Find where the given text appears and provide that cell's center as (X, Y) coordinate. 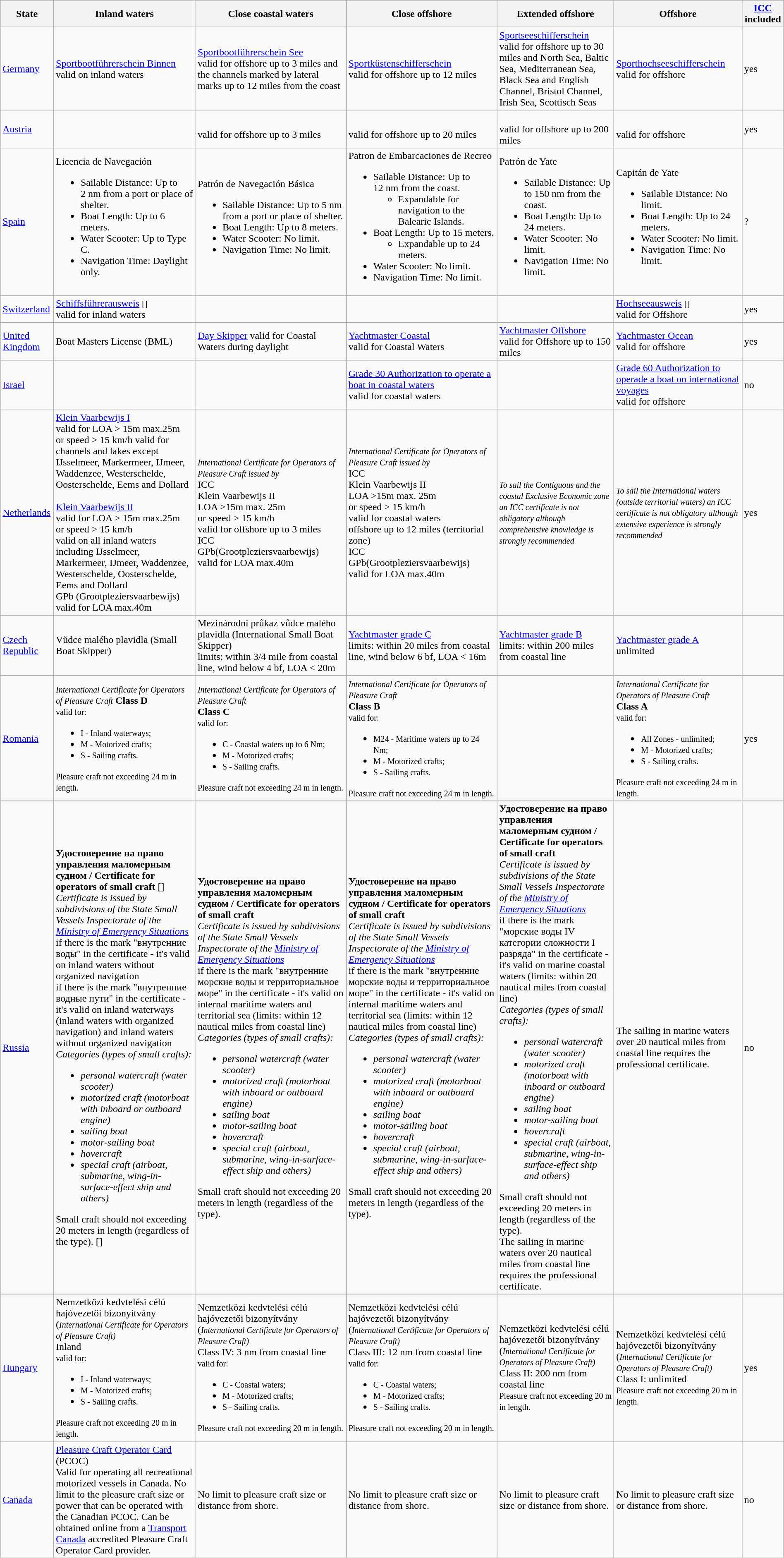
Czech Republic (27, 645)
Sportbootführerschein Seevalid for offshore up to 3 miles and the channels marked by lateral marks up to 12 miles from the coast (270, 69)
valid for offshore up to 3 miles (270, 129)
Yachtmaster grade Blimits: within 200 miles from coastal line (556, 645)
Extended offshore (556, 14)
Hungary (27, 1368)
Yachtmaster grade Aunlimited (678, 645)
ICC included (762, 14)
Romania (27, 738)
Inland waters (124, 14)
valid for offshore (678, 129)
Grade 30 Authorization to operate a boat in coastal watersvalid for coastal waters (422, 385)
Switzerland (27, 309)
Austria (27, 129)
Yachtmaster Coastalvalid for Coastal Waters (422, 341)
Offshore (678, 14)
Capitán de YateSailable Distance: No limit.Boat Length: Up to 24 meters.Water Scooter: No limit.Navigation Time: No limit. (678, 222)
Patrón de YateSailable Distance: Up to 150 nm from the coast.Boat Length: Up to 24 meters.Water Scooter: No limit.Navigation Time: No limit. (556, 222)
Germany (27, 69)
The sailing in marine waters over 20 nautical miles from coastal line requires the professional certificate. (678, 1047)
Schiffsführerausweis []valid for inland waters (124, 309)
Hochseeausweis []valid for Offshore (678, 309)
Close coastal waters (270, 14)
Sportküstenschifferscheinvalid for offshore up to 12 miles (422, 69)
Yachtmaster Oceanvalid for offshore (678, 341)
Sportbootführerschein Binnenvalid on inland waters (124, 69)
? (762, 222)
Sporthochseeschifferscheinvalid for offshore (678, 69)
Day Skipper valid for Coastal Waters during daylight (270, 341)
State (27, 14)
Netherlands (27, 512)
Yachtmaster Offshorevalid for Offshore up to 150 miles (556, 341)
Close offshore (422, 14)
Spain (27, 222)
valid for offshore up to 200 miles (556, 129)
United Kingdom (27, 341)
Mezinárodní průkaz vůdce malého plavidla (International Small Boat Skipper)limits: within 3/4 mile from coastal line, wind below 4 bf, LOA < 20m (270, 645)
Canada (27, 1499)
Boat Masters License (BML) (124, 341)
Israel (27, 385)
Russia (27, 1047)
Yachtmaster grade Climits: within 20 miles from coastal line, wind below 6 bf, LOA < 16m (422, 645)
Grade 60 Authorization to operade a boat on international voyagesvalid for offshore (678, 385)
Vůdce malého plavidla (Small Boat Skipper) (124, 645)
valid for offshore up to 20 miles (422, 129)
